Identify which cell holds the provided text, then report its [x, y] central coordinate. 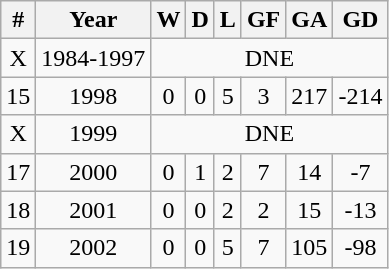
2000 [94, 172]
L [228, 20]
1998 [94, 96]
18 [18, 210]
14 [310, 172]
Year [94, 20]
GA [310, 20]
D [200, 20]
105 [310, 248]
-214 [360, 96]
W [168, 20]
217 [310, 96]
19 [18, 248]
# [18, 20]
2002 [94, 248]
GD [360, 20]
3 [263, 96]
2001 [94, 210]
-7 [360, 172]
1999 [94, 134]
GF [263, 20]
17 [18, 172]
1984-1997 [94, 58]
-13 [360, 210]
-98 [360, 248]
1 [200, 172]
